From the cell containing the given text, extract its center point as (x, y) coordinate. 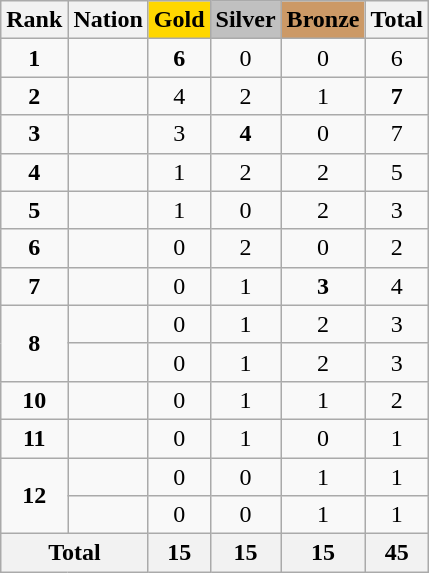
Silver (246, 20)
10 (34, 400)
8 (34, 343)
12 (34, 496)
Nation (108, 20)
Bronze (323, 20)
Gold (179, 20)
45 (397, 553)
11 (34, 438)
Rank (34, 20)
